Return the [x, y] coordinate for the center point of the cell that contains the specified text.  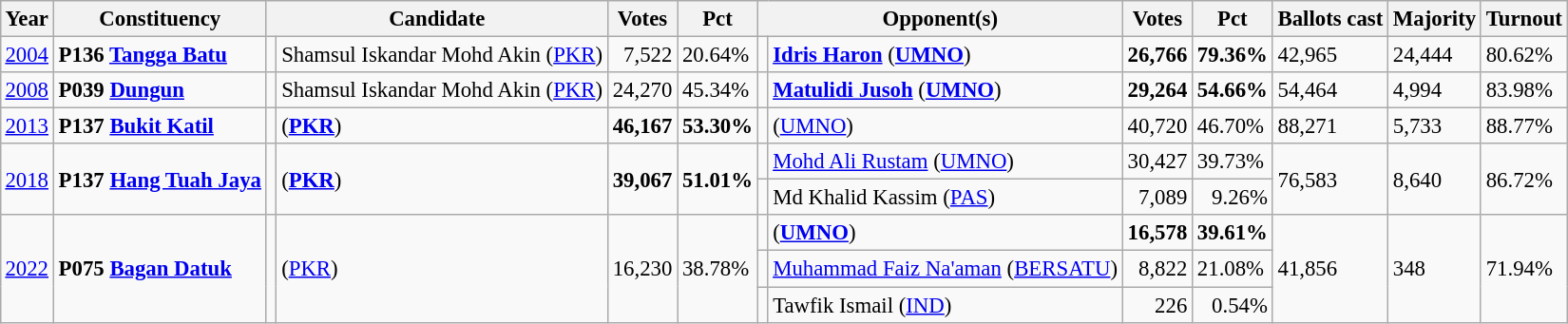
9.26% [1233, 198]
Candidate [437, 19]
8,640 [1435, 179]
P137 Bukit Katil [160, 126]
2004 [27, 54]
Idris Haron (UMNO) [945, 54]
8,822 [1157, 269]
P039 Dungun [160, 90]
40,720 [1157, 126]
80.62% [1524, 54]
41,856 [1330, 268]
Tawfik Ismail (IND) [945, 305]
42,965 [1330, 54]
P137 Hang Tuah Jaya [160, 179]
Ballots cast [1330, 19]
7,522 [642, 54]
2013 [27, 126]
54,464 [1330, 90]
4,994 [1435, 90]
51.01% [718, 179]
Muhammad Faiz Na'aman (BERSATU) [945, 269]
20.64% [718, 54]
7,089 [1157, 198]
Opponent(s) [940, 19]
21.08% [1233, 269]
16,230 [642, 268]
24,444 [1435, 54]
P136 Tangga Batu [160, 54]
79.36% [1233, 54]
Md Khalid Kassim (PAS) [945, 198]
Matulidi Jusoh (UMNO) [945, 90]
83.98% [1524, 90]
Year [27, 19]
Turnout [1524, 19]
46,167 [642, 126]
54.66% [1233, 90]
Mohd Ali Rustam (UMNO) [945, 162]
5,733 [1435, 126]
88.77% [1524, 126]
46.70% [1233, 126]
39.61% [1233, 233]
29,264 [1157, 90]
Majority [1435, 19]
76,583 [1330, 179]
Constituency [160, 19]
86.72% [1524, 179]
2008 [27, 90]
71.94% [1524, 268]
0.54% [1233, 305]
24,270 [642, 90]
30,427 [1157, 162]
39.73% [1233, 162]
53.30% [718, 126]
2018 [27, 179]
348 [1435, 268]
45.34% [718, 90]
26,766 [1157, 54]
226 [1157, 305]
P075 Bagan Datuk [160, 268]
16,578 [1157, 233]
88,271 [1330, 126]
38.78% [718, 268]
2022 [27, 268]
39,067 [642, 179]
